Search for the cell housing the specified text and yield its [x, y] center coordinate. 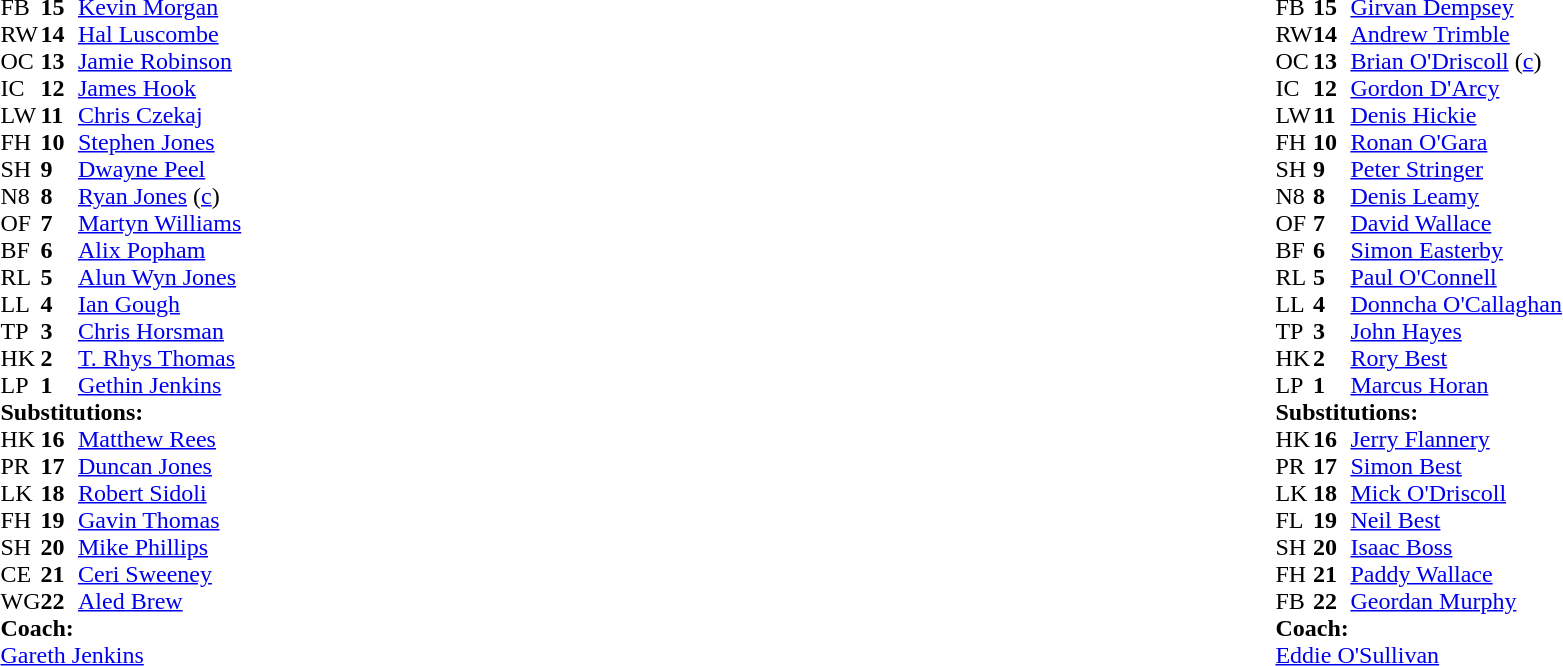
Stephen Jones [160, 142]
Duncan Jones [160, 466]
Paddy Wallace [1456, 574]
Simon Best [1456, 466]
Ceri Sweeney [160, 574]
Peter Stringer [1456, 170]
Dwayne Peel [160, 170]
Brian O'Driscoll (c) [1456, 62]
Robert Sidoli [160, 494]
Denis Leamy [1456, 196]
Simon Easterby [1456, 250]
Denis Hickie [1456, 116]
Marcus Horan [1456, 386]
Jamie Robinson [160, 62]
Gordon D'Arcy [1456, 88]
FB [1294, 602]
Chris Czekaj [160, 116]
John Hayes [1456, 332]
Neil Best [1456, 520]
Andrew Trimble [1456, 34]
Ian Gough [160, 304]
Geordan Murphy [1456, 602]
Mick O'Driscoll [1456, 494]
James Hook [160, 88]
Alix Popham [160, 250]
Matthew Rees [160, 440]
Jerry Flannery [1456, 440]
Gethin Jenkins [160, 386]
CE [20, 574]
David Wallace [1456, 224]
Isaac Boss [1456, 548]
Hal Luscombe [160, 34]
WG [20, 602]
Ronan O'Gara [1456, 142]
Paul O'Connell [1456, 278]
FL [1294, 520]
Gavin Thomas [160, 520]
Mike Phillips [160, 548]
Donncha O'Callaghan [1456, 304]
Rory Best [1456, 358]
Chris Horsman [160, 332]
T. Rhys Thomas [160, 358]
Martyn Williams [160, 224]
Aled Brew [160, 602]
Ryan Jones (c) [160, 196]
Alun Wyn Jones [160, 278]
